Capture the cell that displays the provided text and extract its [X, Y] central coordinate. 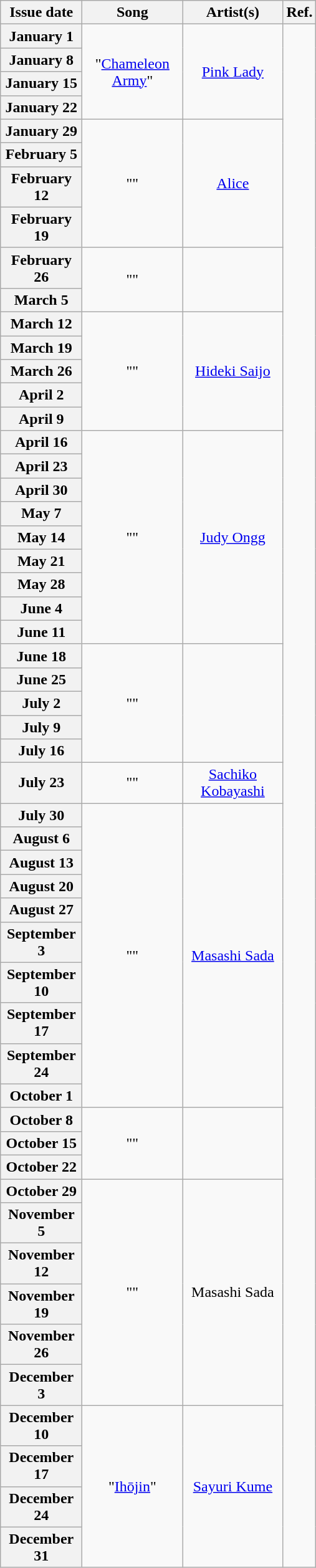
July 16 [41, 751]
December 24 [41, 1507]
Sayuri Kume [233, 1486]
Alice [233, 183]
October 29 [41, 1191]
February 19 [41, 227]
October 22 [41, 1167]
March 5 [41, 300]
Ref. [299, 12]
June 25 [41, 679]
September 24 [41, 1063]
July 23 [41, 783]
December 3 [41, 1385]
October 8 [41, 1119]
"Ihōjin" [132, 1486]
Song [132, 12]
February 12 [41, 187]
January 1 [41, 36]
March 12 [41, 323]
August 13 [41, 863]
October 1 [41, 1096]
June 18 [41, 656]
September 10 [41, 982]
January 22 [41, 107]
February 5 [41, 155]
December 31 [41, 1547]
May 21 [41, 561]
March 19 [41, 347]
Sachiko Kobayashi [233, 783]
Artist(s) [233, 12]
Issue date [41, 12]
March 26 [41, 371]
July 2 [41, 703]
December 17 [41, 1466]
May 28 [41, 585]
October 15 [41, 1143]
Pink Lady [233, 72]
November 12 [41, 1264]
April 30 [41, 490]
June 4 [41, 608]
November 26 [41, 1345]
December 10 [41, 1426]
August 6 [41, 839]
July 30 [41, 815]
January 15 [41, 84]
January 8 [41, 60]
April 16 [41, 442]
May 14 [41, 537]
January 29 [41, 131]
May 7 [41, 514]
Judy Ongg [233, 537]
June 11 [41, 632]
April 23 [41, 466]
September 3 [41, 942]
"Chameleon Army" [132, 72]
July 9 [41, 727]
April 2 [41, 395]
September 17 [41, 1023]
February 26 [41, 268]
Hideki Saijo [233, 371]
August 20 [41, 886]
November 19 [41, 1304]
August 27 [41, 910]
April 9 [41, 419]
November 5 [41, 1223]
